Provide the [x, y] coordinate of the cell's center where the given text is located.  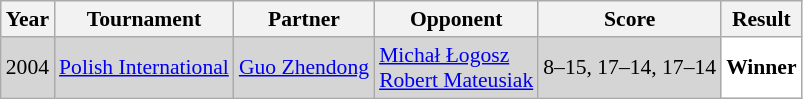
Michał Łogosz Robert Mateusiak [456, 68]
Score [630, 19]
Winner [762, 68]
8–15, 17–14, 17–14 [630, 68]
Tournament [144, 19]
Guo Zhendong [304, 68]
Year [28, 19]
Partner [304, 19]
Result [762, 19]
2004 [28, 68]
Opponent [456, 19]
Polish International [144, 68]
